Output the [x, y] coordinate of the center of the cell containing the given text.  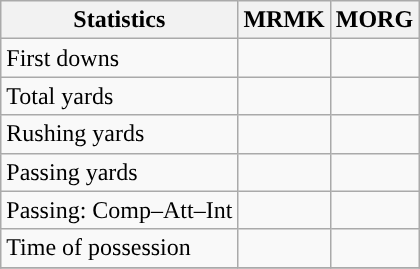
Time of possession [120, 248]
First downs [120, 58]
MRMK [284, 20]
Statistics [120, 20]
Passing yards [120, 172]
Passing: Comp–Att–Int [120, 210]
MORG [374, 20]
Total yards [120, 96]
Rushing yards [120, 134]
